Locate the cell with the specified text and output its (X, Y) center coordinate. 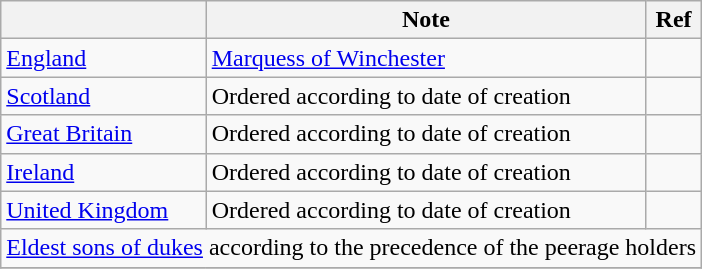
Ireland (104, 172)
United Kingdom (104, 210)
Scotland (104, 96)
Great Britain (104, 134)
England (104, 58)
Eldest sons of dukes according to the precedence of the peerage holders (352, 248)
Marquess of Winchester (426, 58)
Ref (674, 20)
Note (426, 20)
